Scan for the cell matching the given text and deliver its [x, y] coordinate at center. 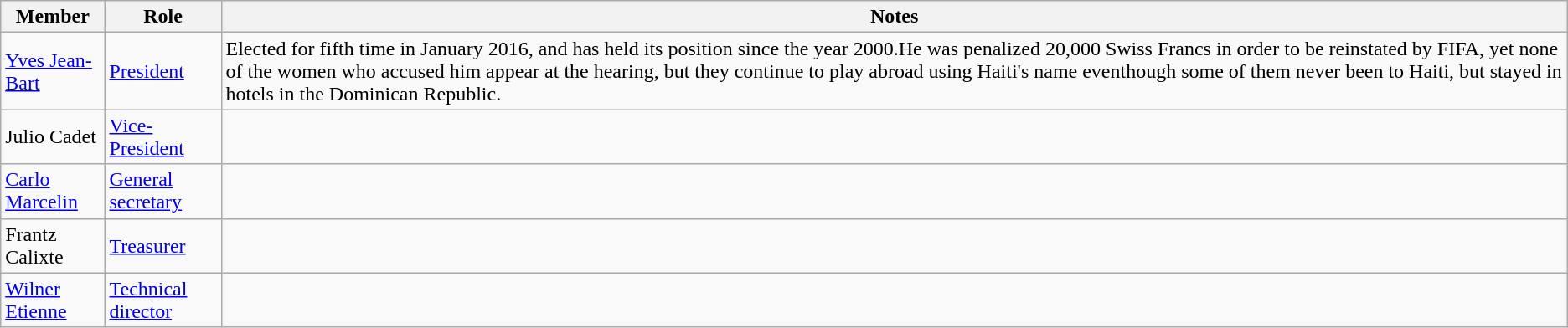
Role [162, 17]
Carlo Marcelin [53, 191]
Member [53, 17]
Wilner Etienne [53, 300]
General secretary [162, 191]
Frantz Calixte [53, 246]
Yves Jean-Bart [53, 71]
Technical director [162, 300]
Vice-President [162, 137]
Julio Cadet [53, 137]
Notes [895, 17]
President [162, 71]
Treasurer [162, 246]
